Extract the (X, Y) coordinate from the center of the cell holding the provided text.  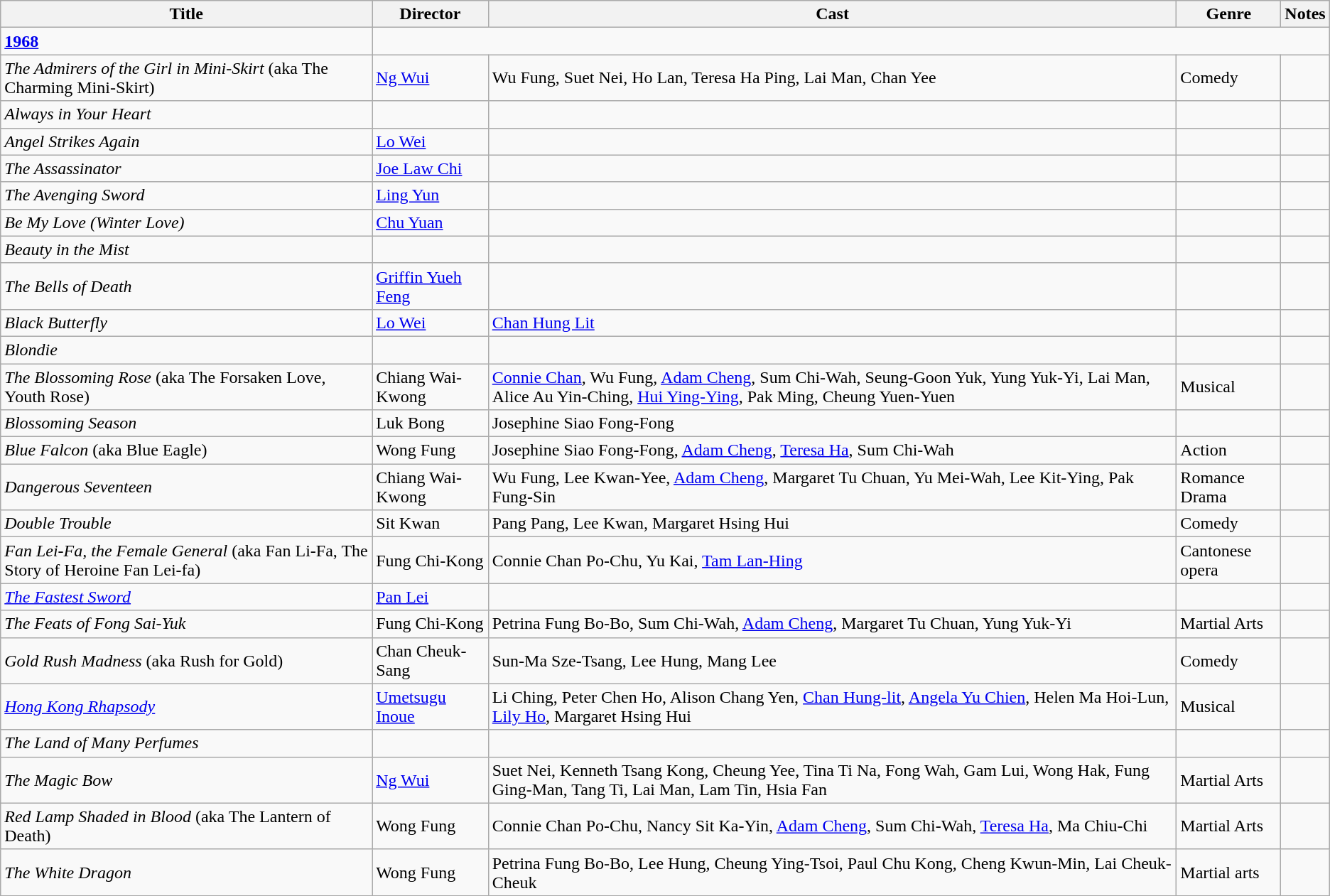
Suet Nei, Kenneth Tsang Kong, Cheung Yee, Tina Ti Na, Fong Wah, Gam Lui, Wong Hak, Fung Ging-Man, Tang Ti, Lai Man, Lam Tin, Hsia Fan (833, 780)
Sun-Ma Sze-Tsang, Lee Hung, Mang Lee (833, 661)
Li Ching, Peter Chen Ho, Alison Chang Yen, Chan Hung-lit, Angela Yu Chien, Helen Ma Hoi-Lun, Lily Ho, Margaret Hsing Hui (833, 706)
The Avenging Sword (186, 195)
Umetsugu Inoue (431, 706)
The Feats of Fong Sai-Yuk (186, 624)
Martial arts (1229, 873)
Romance Drama (1229, 487)
Petrina Fung Bo-Bo, Lee Hung, Cheung Ying-Tsoi, Paul Chu Kong, Cheng Kwun-Min, Lai Cheuk-Cheuk (833, 873)
Chu Yuan (431, 222)
Blossoming Season (186, 423)
Double Trouble (186, 524)
1968 (186, 41)
Dangerous Seventeen (186, 487)
Fan Lei-Fa, the Female General (aka Fan Li-Fa, The Story of Heroine Fan Lei-fa) (186, 560)
Genre (1229, 14)
The Blossoming Rose (aka The Forsaken Love, Youth Rose) (186, 387)
The Fastest Sword (186, 597)
Notes (1305, 14)
Joe Law Chi (431, 168)
Cantonese opera (1229, 560)
Connie Chan, Wu Fung, Adam Cheng, Sum Chi-Wah, Seung-Goon Yuk, Yung Yuk-Yi, Lai Man, Alice Au Yin-Ching, Hui Ying-Ying, Pak Ming, Cheung Yuen-Yuen (833, 387)
Connie Chan Po-Chu, Nancy Sit Ka-Yin, Adam Cheng, Sum Chi-Wah, Teresa Ha, Ma Chiu-Chi (833, 826)
Angel Strikes Again (186, 141)
The Land of Many Perfumes (186, 743)
Gold Rush Madness (aka Rush for Gold) (186, 661)
Petrina Fung Bo-Bo, Sum Chi-Wah, Adam Cheng, Margaret Tu Chuan, Yung Yuk-Yi (833, 624)
Title (186, 14)
Chan Cheuk-Sang (431, 661)
Blue Falcon (aka Blue Eagle) (186, 450)
Wu Fung, Suet Nei, Ho Lan, Teresa Ha Ping, Lai Man, Chan Yee (833, 78)
Hong Kong Rhapsody (186, 706)
Griffin Yueh Feng (431, 286)
The Admirers of the Girl in Mini-Skirt (aka The Charming Mini-Skirt) (186, 78)
Black Butterfly (186, 323)
Red Lamp Shaded in Blood (aka The Lantern of Death) (186, 826)
The White Dragon (186, 873)
Luk Bong (431, 423)
Be My Love (Winter Love) (186, 222)
The Assassinator (186, 168)
Chan Hung Lit (833, 323)
Beauty in the Mist (186, 249)
Blondie (186, 350)
Pang Pang, Lee Kwan, Margaret Hsing Hui (833, 524)
Josephine Siao Fong-Fong, Adam Cheng, Teresa Ha, Sum Chi-Wah (833, 450)
Wu Fung, Lee Kwan-Yee, Adam Cheng, Margaret Tu Chuan, Yu Mei-Wah, Lee Kit-Ying, Pak Fung-Sin (833, 487)
Sit Kwan (431, 524)
Josephine Siao Fong-Fong (833, 423)
Pan Lei (431, 597)
The Bells of Death (186, 286)
Connie Chan Po-Chu, Yu Kai, Tam Lan-Hing (833, 560)
Cast (833, 14)
Action (1229, 450)
Always in Your Heart (186, 114)
Director (431, 14)
The Magic Bow (186, 780)
Ling Yun (431, 195)
